Return [x, y] of the center of cell containing provided text 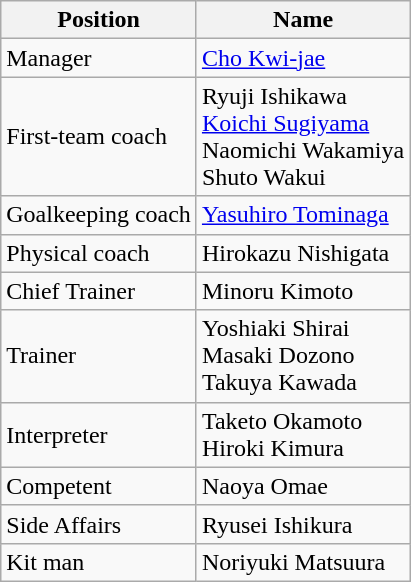
Ryusei Ishikura [302, 524]
Yoshiaki Shirai Masaki Dozono Takuya Kawada [302, 356]
Cho Kwi-jae [302, 58]
Ryuji Ishikawa Koichi Sugiyama Naomichi Wakamiya Shuto Wakui [302, 136]
First-team coach [99, 136]
Chief Trainer [99, 291]
Interpreter [99, 434]
Goalkeeping coach [99, 215]
Name [302, 20]
Manager [99, 58]
Naoya Omae [302, 486]
Hirokazu Nishigata [302, 253]
Side Affairs [99, 524]
Minoru Kimoto [302, 291]
Position [99, 20]
Taketo Okamoto Hiroki Kimura [302, 434]
Yasuhiro Tominaga [302, 215]
Competent [99, 486]
Noriyuki Matsuura [302, 562]
Trainer [99, 356]
Physical coach [99, 253]
Kit man [99, 562]
